Detect which cell encompasses the target text, then output its (x, y) center coordinate. 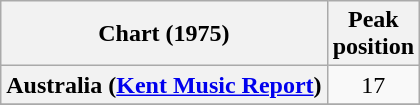
17 (373, 85)
Chart (1975) (164, 34)
Peakposition (373, 34)
Australia (Kent Music Report) (164, 85)
